Extract the (x, y) coordinate from the center of the cell holding the provided text.  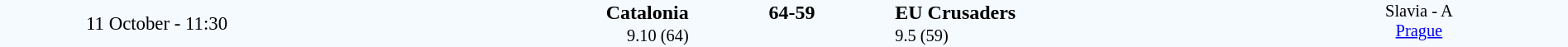
11 October - 11:30 (157, 23)
9.5 (59) (1082, 36)
Slavia - A Prague (1419, 23)
Catalonia (501, 12)
9.10 (64) (501, 36)
EU Crusaders (1082, 12)
64-59 (791, 12)
